Locate the cell with the specified text and output its (X, Y) center coordinate. 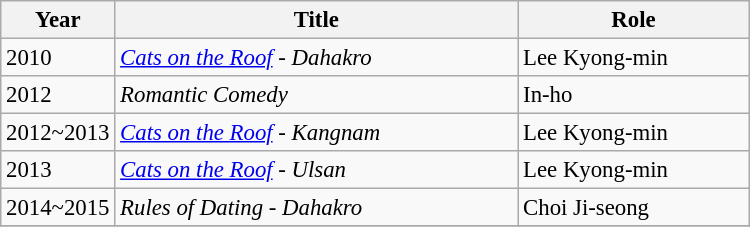
Title (316, 20)
Cats on the Roof - Kangnam (316, 133)
Year (58, 20)
2010 (58, 58)
2012 (58, 95)
Rules of Dating - Dahakro (316, 208)
2012~2013 (58, 133)
Cats on the Roof - Ulsan (316, 170)
2013 (58, 170)
In-ho (634, 95)
Cats on the Roof - Dahakro (316, 58)
Choi Ji-seong (634, 208)
2014~2015 (58, 208)
Romantic Comedy (316, 95)
Role (634, 20)
